Identify which cell holds the provided text, then report its [X, Y] central coordinate. 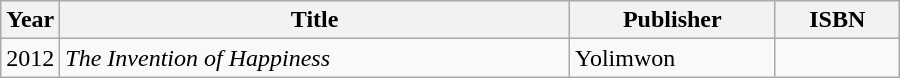
Year [30, 20]
Publisher [672, 20]
ISBN [837, 20]
Title [315, 20]
Yolimwon [672, 58]
The Invention of Happiness [315, 58]
2012 [30, 58]
